Pinpoint the cell where the given text exists, returning its [X, Y] midpoint coordinate. 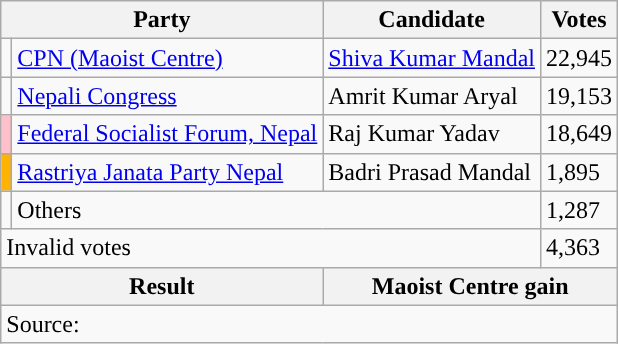
18,649 [580, 134]
22,945 [580, 58]
Rastriya Janata Party Nepal [168, 172]
Shiva Kumar Mandal [432, 58]
4,363 [580, 248]
Source: [310, 324]
Maoist Centre gain [470, 286]
19,153 [580, 96]
Party [162, 20]
Candidate [432, 20]
CPN (Maoist Centre) [168, 58]
Badri Prasad Mandal [432, 172]
Invalid votes [271, 248]
Nepali Congress [168, 96]
1,287 [580, 210]
Result [162, 286]
Raj Kumar Yadav [432, 134]
1,895 [580, 172]
Votes [580, 20]
Others [276, 210]
Amrit Kumar Aryal [432, 96]
Federal Socialist Forum, Nepal [168, 134]
